Output the (x, y) coordinate of the center of the cell containing the given text.  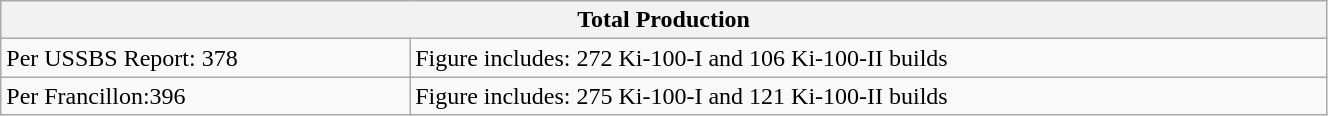
Figure includes: 275 Ki-100-I and 121 Ki-100-II builds (868, 96)
Figure includes: 272 Ki-100-I and 106 Ki-100-II builds (868, 58)
Per Francillon:396 (206, 96)
Per USSBS Report: 378 (206, 58)
Total Production (664, 20)
